Pinpoint the cell where the given text exists, returning its [x, y] midpoint coordinate. 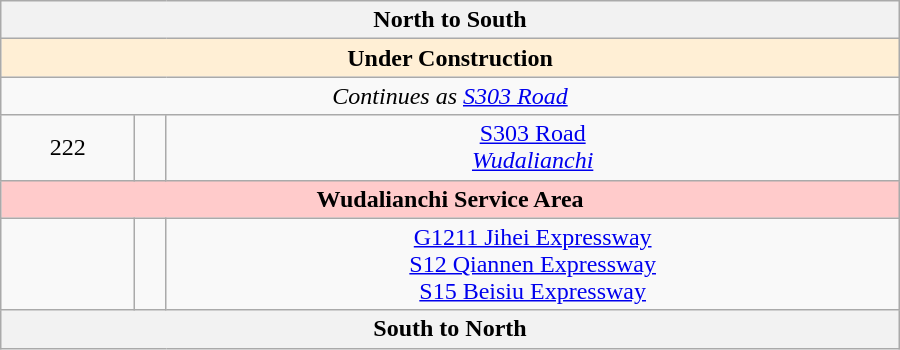
G1211 Jihei Expressway S12 Qiannen Expressway S15 Beisiu Expressway [532, 264]
North to South [450, 20]
Continues as S303 Road [450, 96]
S303 RoadWudalianchi [532, 148]
Wudalianchi Service Area [450, 199]
Under Construction [450, 58]
South to North [450, 329]
222 [68, 148]
